Return (X, Y) of the center of cell containing provided text 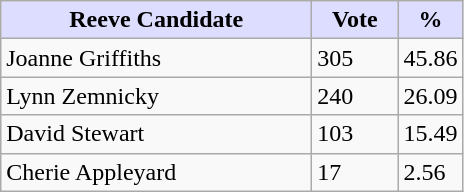
Cherie Appleyard (156, 172)
Joanne Griffiths (156, 58)
David Stewart (156, 134)
Vote (355, 20)
26.09 (430, 96)
Reeve Candidate (156, 20)
% (430, 20)
17 (355, 172)
305 (355, 58)
2.56 (430, 172)
240 (355, 96)
103 (355, 134)
45.86 (430, 58)
15.49 (430, 134)
Lynn Zemnicky (156, 96)
